Extract the [x, y] coordinate from the center of the cell holding the provided text.  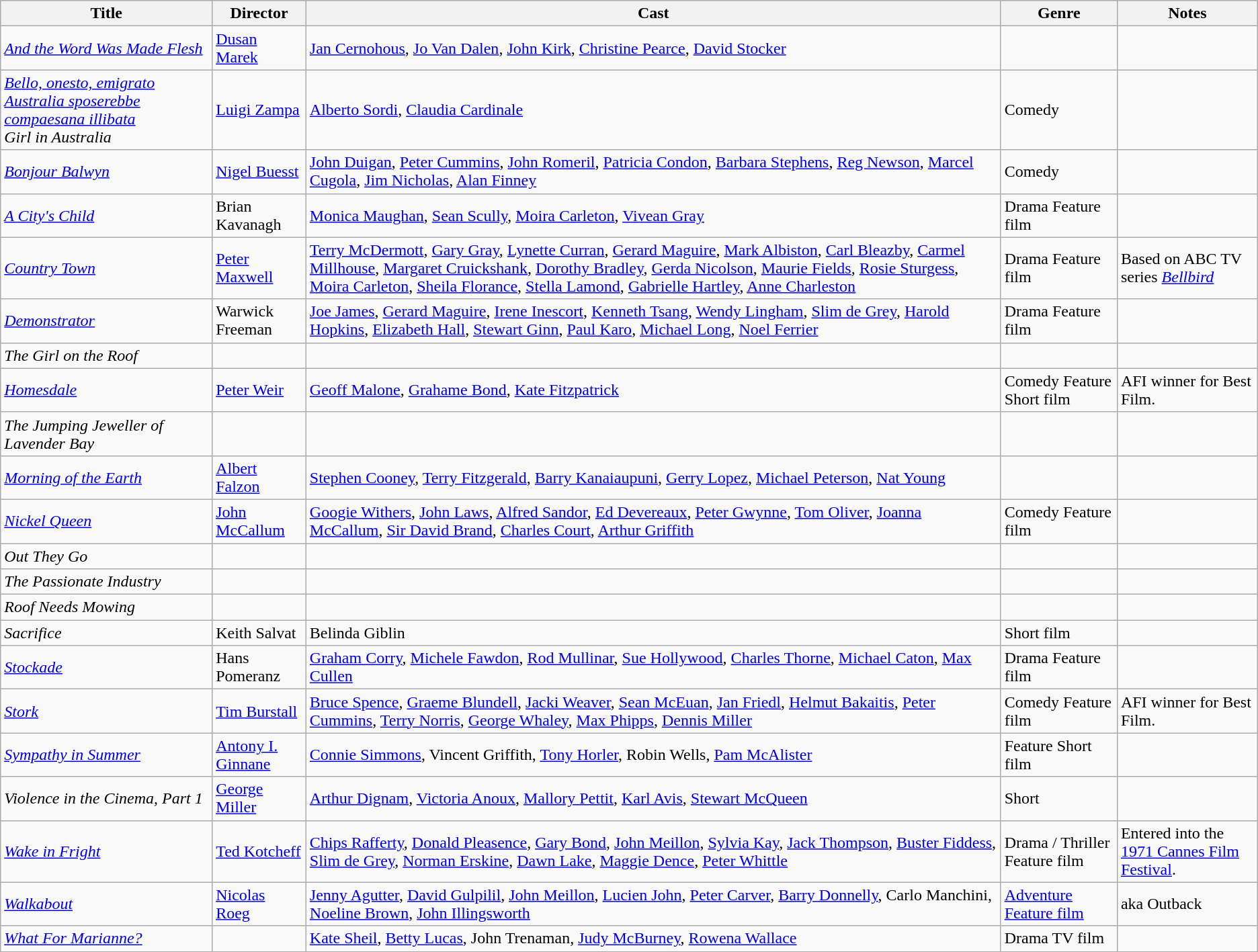
Sacrifice [106, 633]
Entered into the 1971 Cannes Film Festival. [1187, 851]
Peter Maxwell [259, 268]
Bonjour Balwyn [106, 172]
Comedy Feature Short film [1059, 390]
Nickel Queen [106, 521]
Belinda Giblin [653, 633]
Ted Kotcheff [259, 851]
Graham Corry, Michele Fawdon, Rod Mullinar, Sue Hollywood, Charles Thorne, Michael Caton, Max Cullen [653, 668]
John McCallum [259, 521]
Wake in Fright [106, 851]
Tim Burstall [259, 711]
George Miller [259, 798]
Jan Cernohous, Jo Van Dalen, John Kirk, Christine Pearce, David Stocker [653, 48]
And the Word Was Made Flesh [106, 48]
John Duigan, Peter Cummins, John Romeril, Patricia Condon, Barbara Stephens, Reg Newson, Marcel Cugola, Jim Nicholas, Alan Finney [653, 172]
The Jumping Jeweller of Lavender Bay [106, 434]
Peter Weir [259, 390]
Kate Sheil, Betty Lucas, John Trenaman, Judy McBurney, Rowena Wallace [653, 939]
Albert Falzon [259, 477]
The Passionate Industry [106, 582]
Homesdale [106, 390]
Brian Kavanagh [259, 215]
Bello, onesto, emigrato Australia sposerebbe compaesana illibataGirl in Australia [106, 110]
What For Marianne? [106, 939]
Cast [653, 13]
Nigel Buesst [259, 172]
Geoff Malone, Grahame Bond, Kate Fitzpatrick [653, 390]
Adventure Feature film [1059, 904]
Alberto Sordi, Claudia Cardinale [653, 110]
Monica Maughan, Sean Scully, Moira Carleton, Vivean Gray [653, 215]
Drama / Thriller Feature film [1059, 851]
Hans Pomeranz [259, 668]
Out They Go [106, 556]
Title [106, 13]
Dusan Marek [259, 48]
Jenny Agutter, David Gulpilil, John Meillon, Lucien John, Peter Carver, Barry Donnelly, Carlo Manchini, Noeline Brown, John Illingsworth [653, 904]
Arthur Dignam, Victoria Anoux, Mallory Pettit, Karl Avis, Stewart McQueen [653, 798]
Director [259, 13]
Connie Simmons, Vincent Griffith, Tony Horler, Robin Wells, Pam McAlister [653, 755]
Violence in the Cinema, Part 1 [106, 798]
Based on ABC TV series Bellbird [1187, 268]
A City's Child [106, 215]
Morning of the Earth [106, 477]
Googie Withers, John Laws, Alfred Sandor, Ed Devereaux, Peter Gwynne, Tom Oliver, Joanna McCallum, Sir David Brand, Charles Court, Arthur Griffith [653, 521]
Nicolas Roeg [259, 904]
Antony I. Ginnane [259, 755]
Genre [1059, 13]
Stephen Cooney, Terry Fitzgerald, Barry Kanaiaupuni, Gerry Lopez, Michael Peterson, Nat Young [653, 477]
Country Town [106, 268]
Notes [1187, 13]
Sympathy in Summer [106, 755]
aka Outback [1187, 904]
Walkabout [106, 904]
Short [1059, 798]
Feature Short film [1059, 755]
The Girl on the Roof [106, 355]
Stockade [106, 668]
Demonstrator [106, 321]
Warwick Freeman [259, 321]
Short film [1059, 633]
Stork [106, 711]
Roof Needs Mowing [106, 607]
Drama TV film [1059, 939]
Keith Salvat [259, 633]
Luigi Zampa [259, 110]
